Extract the (X, Y) coordinate from the center of the cell holding the provided text.  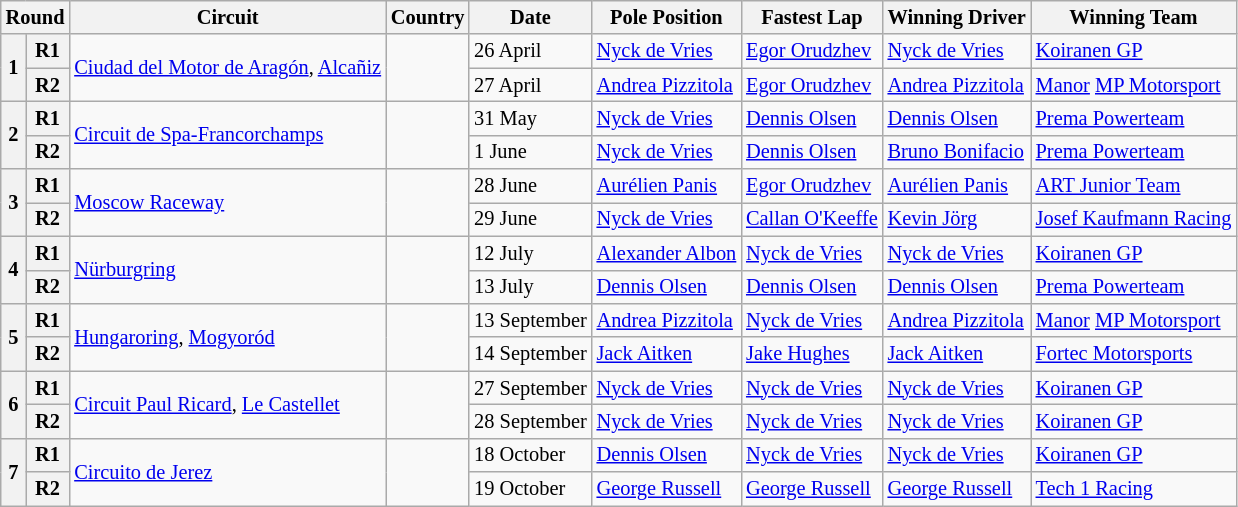
6 (14, 404)
Fortec Motorsports (1134, 354)
28 September (530, 421)
5 (14, 336)
Nürburgring (228, 270)
Pole Position (667, 17)
Callan O'Keeffe (812, 219)
31 May (530, 118)
2 (14, 134)
Hungaroring, Mogyoród (228, 336)
Jake Hughes (812, 354)
Winning Team (1134, 17)
Moscow Raceway (228, 202)
19 October (530, 489)
1 (14, 68)
Round (36, 17)
Circuit (228, 17)
Date (530, 17)
Circuito de Jerez (228, 472)
27 September (530, 388)
Circuit de Spa-Francorchamps (228, 134)
26 April (530, 51)
Bruno Bonifacio (957, 152)
Kevin Jörg (957, 219)
Ciudad del Motor de Aragón, Alcañiz (228, 68)
14 September (530, 354)
Winning Driver (957, 17)
7 (14, 472)
4 (14, 270)
Circuit Paul Ricard, Le Castellet (228, 404)
Country (428, 17)
13 July (530, 287)
18 October (530, 455)
Fastest Lap (812, 17)
Tech 1 Racing (1134, 489)
3 (14, 202)
13 September (530, 320)
ART Junior Team (1134, 186)
27 April (530, 85)
Alexander Albon (667, 253)
29 June (530, 219)
28 June (530, 186)
1 June (530, 152)
12 July (530, 253)
Josef Kaufmann Racing (1134, 219)
